Capture the cell that displays the provided text and extract its (X, Y) central coordinate. 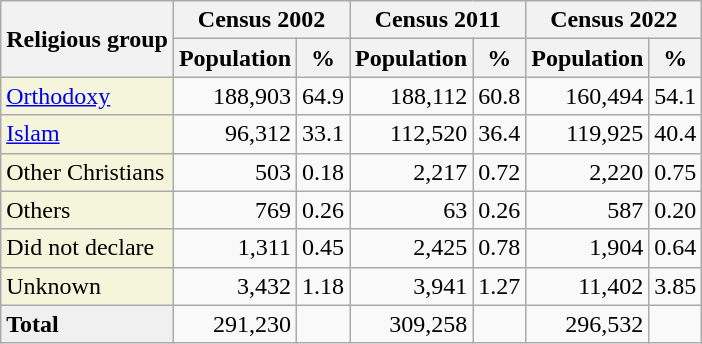
119,925 (588, 134)
160,494 (588, 96)
Islam (88, 134)
0.75 (676, 172)
3,432 (234, 286)
296,532 (588, 324)
60.8 (500, 96)
0.72 (500, 172)
40.4 (676, 134)
188,112 (412, 96)
0.18 (324, 172)
11,402 (588, 286)
112,520 (412, 134)
33.1 (324, 134)
0.78 (500, 248)
Census 2022 (614, 20)
Did not declare (88, 248)
64.9 (324, 96)
188,903 (234, 96)
1,311 (234, 248)
96,312 (234, 134)
Other Christians (88, 172)
309,258 (412, 324)
0.20 (676, 210)
769 (234, 210)
2,425 (412, 248)
2,220 (588, 172)
1,904 (588, 248)
Others (88, 210)
63 (412, 210)
Census 2002 (261, 20)
1.27 (500, 286)
3.85 (676, 286)
Unknown (88, 286)
Census 2011 (438, 20)
54.1 (676, 96)
1.18 (324, 286)
36.4 (500, 134)
3,941 (412, 286)
Religious group (88, 39)
0.64 (676, 248)
Orthodoxy (88, 96)
0.45 (324, 248)
2,217 (412, 172)
503 (234, 172)
Total (88, 324)
291,230 (234, 324)
587 (588, 210)
